Search for the cell housing the specified text and yield its [x, y] center coordinate. 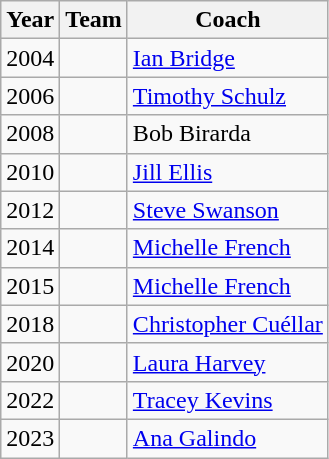
Team [94, 20]
2004 [30, 58]
Christopher Cuéllar [228, 324]
2015 [30, 286]
2006 [30, 96]
2022 [30, 400]
2012 [30, 210]
2014 [30, 248]
Bob Birarda [228, 134]
2018 [30, 324]
Year [30, 20]
Steve Swanson [228, 210]
2008 [30, 134]
Laura Harvey [228, 362]
Coach [228, 20]
Ian Bridge [228, 58]
Jill Ellis [228, 172]
2020 [30, 362]
2010 [30, 172]
Timothy Schulz [228, 96]
Ana Galindo [228, 438]
Tracey Kevins [228, 400]
2023 [30, 438]
